Pinpoint the cell where the given text exists, returning its [x, y] midpoint coordinate. 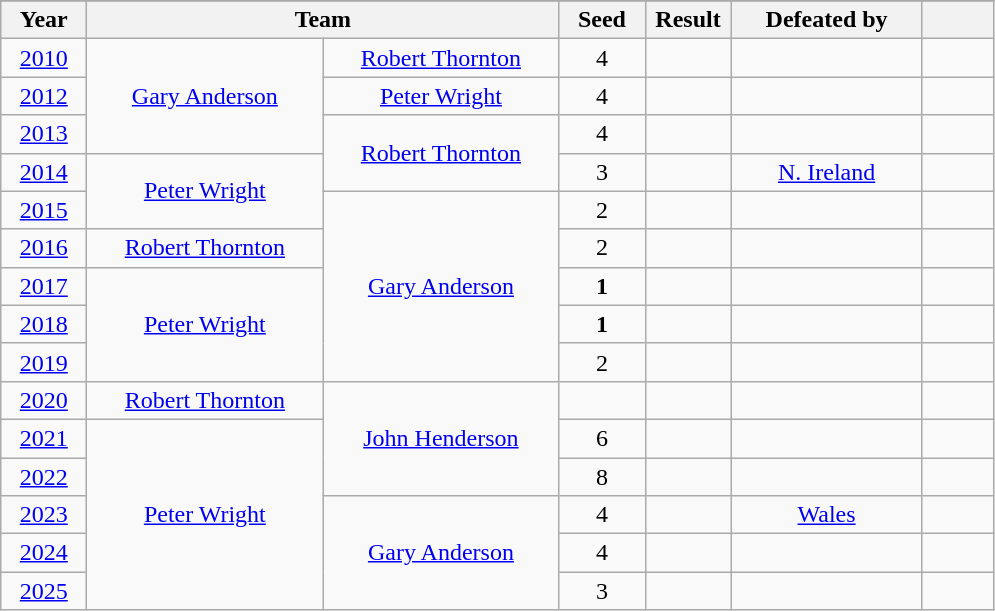
2020 [44, 400]
2010 [44, 58]
2024 [44, 553]
2021 [44, 438]
2019 [44, 362]
Result [688, 20]
John Henderson [441, 438]
2025 [44, 591]
Defeated by [826, 20]
2014 [44, 172]
6 [602, 438]
Team [323, 20]
2016 [44, 248]
N. Ireland [826, 172]
Year [44, 20]
2012 [44, 96]
2013 [44, 134]
2015 [44, 210]
Seed [602, 20]
Wales [826, 515]
2022 [44, 477]
2018 [44, 324]
8 [602, 477]
2023 [44, 515]
2017 [44, 286]
